Output the (x, y) coordinate of the center of the cell containing the given text.  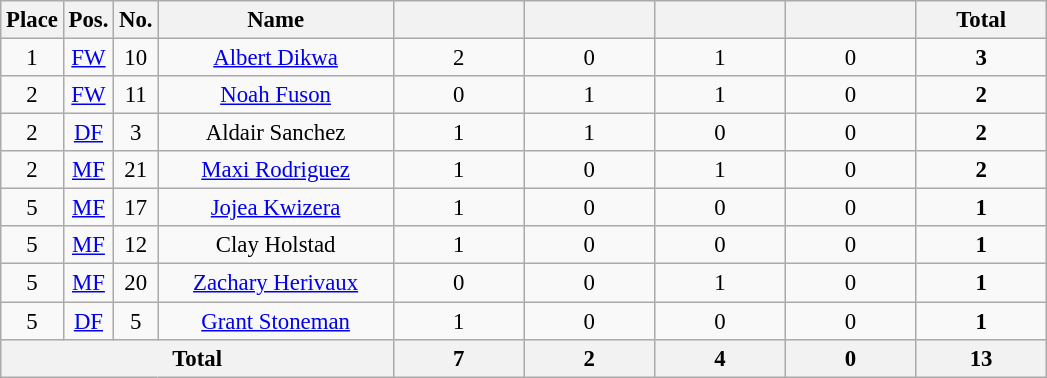
Albert Dikwa (276, 58)
No. (136, 20)
Name (276, 20)
Aldair Sanchez (276, 133)
17 (136, 208)
11 (136, 95)
Grant Stoneman (276, 321)
21 (136, 170)
Pos. (88, 20)
Jojea Kwizera (276, 208)
20 (136, 283)
13 (982, 358)
10 (136, 58)
4 (720, 358)
Place (32, 20)
Maxi Rodriguez (276, 170)
7 (458, 358)
Noah Fuson (276, 95)
Clay Holstad (276, 245)
12 (136, 245)
Zachary Herivaux (276, 283)
